Search for the cell housing the specified text and yield its [X, Y] center coordinate. 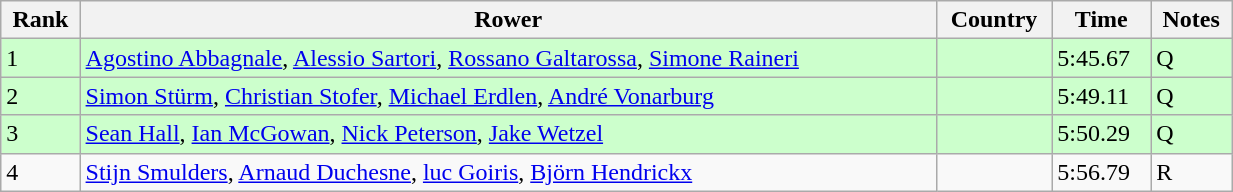
Agostino Abbagnale, Alessio Sartori, Rossano Galtarossa, Simone Raineri [508, 58]
R [1192, 172]
Sean Hall, Ian McGowan, Nick Peterson, Jake Wetzel [508, 134]
5:50.29 [1102, 134]
4 [40, 172]
Time [1102, 20]
Country [994, 20]
Notes [1192, 20]
5:45.67 [1102, 58]
5:49.11 [1102, 96]
Simon Stürm, Christian Stofer, Michael Erdlen, André Vonarburg [508, 96]
Stijn Smulders, Arnaud Duchesne, luc Goiris, Björn Hendrickx [508, 172]
3 [40, 134]
1 [40, 58]
5:56.79 [1102, 172]
Rower [508, 20]
Rank [40, 20]
2 [40, 96]
